Provide the [x, y] coordinate of the cell's center where the given text is located.  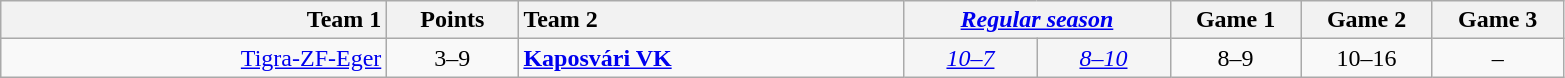
Points [452, 20]
8–9 [1236, 58]
– [1498, 58]
Team 2 [711, 20]
8–10 [1104, 58]
Game 1 [1236, 20]
Regular season [1037, 20]
Game 3 [1498, 20]
Tigra-ZF-Eger [194, 58]
10–16 [1366, 58]
Game 2 [1366, 20]
Team 1 [194, 20]
10–7 [970, 58]
3–9 [452, 58]
Kaposvári VK [711, 58]
